Pinpoint the cell where the given text exists, returning its [x, y] midpoint coordinate. 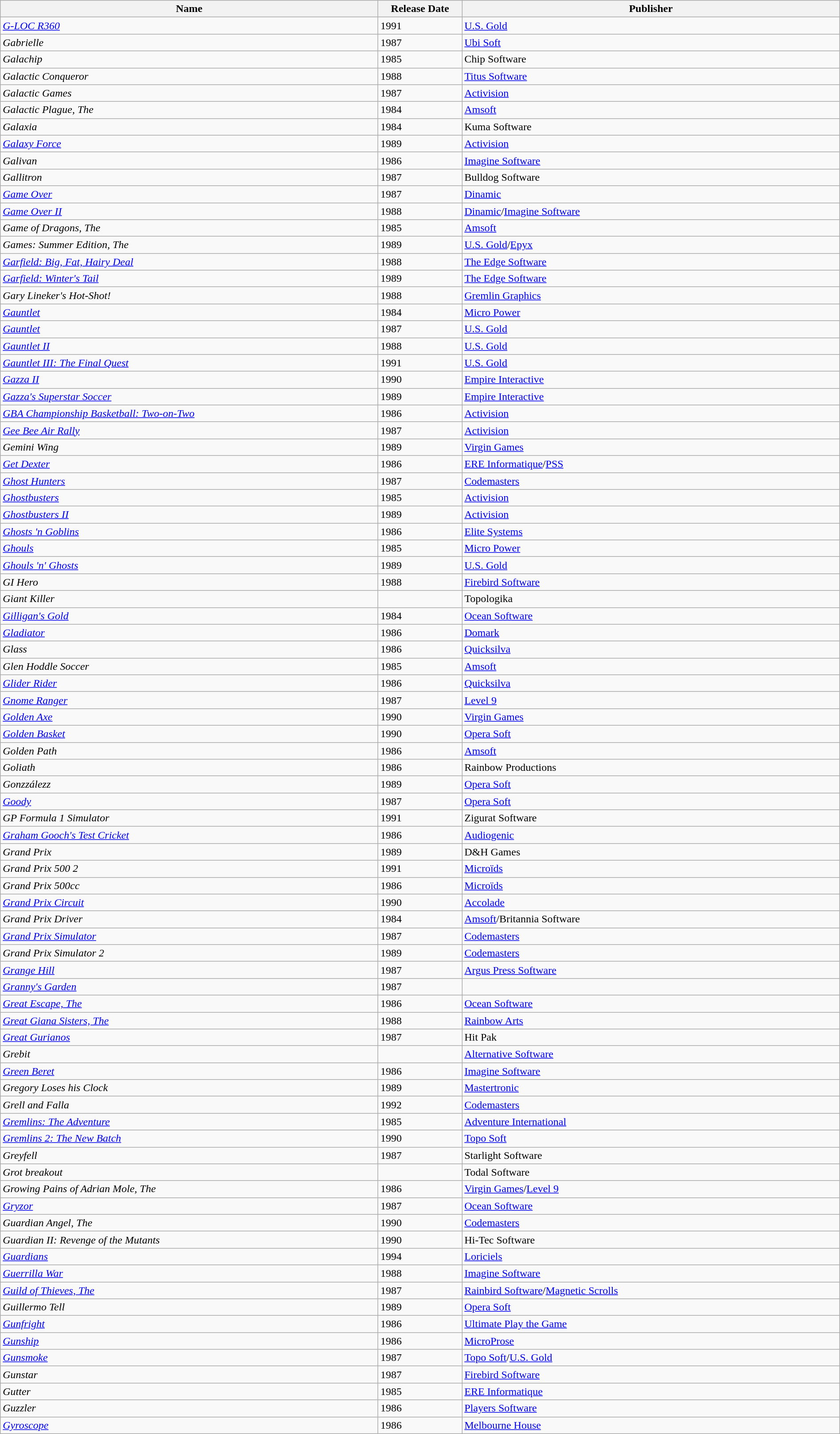
Hi-Tec Software [651, 1240]
Glider Rider [190, 683]
Gilligan's Gold [190, 616]
Gazza II [190, 380]
ERE Informatique/PSS [651, 464]
Growing Pains of Adrian Mole, The [190, 1189]
Gnome Ranger [190, 700]
Argus Press Software [651, 970]
Gremlin Graphics [651, 295]
Bulldog Software [651, 177]
Gremlins: The Adventure [190, 1122]
Melbourne House [651, 1425]
Ghostbusters II [190, 515]
Titus Software [651, 76]
Ghost Hunters [190, 481]
Grand Prix Simulator [190, 936]
Gauntlet III: The Final Quest [190, 363]
Adventure International [651, 1122]
GBA Championship Basketball: Two-on-Two [190, 413]
Dinamic/Imagine Software [651, 211]
Ubi Soft [651, 43]
Garfield: Winter's Tail [190, 279]
Great Gurianos [190, 1038]
Games: Summer Edition, The [190, 245]
Ghostbusters [190, 498]
ERE Informatique [651, 1391]
Gutter [190, 1391]
Kuma Software [651, 127]
Gabrielle [190, 43]
Starlight Software [651, 1155]
Amsoft/Britannia Software [651, 919]
Loriciels [651, 1256]
Grand Prix Simulator 2 [190, 953]
Ultimate Play the Game [651, 1324]
Galaxia [190, 127]
GP Formula 1 Simulator [190, 818]
Audiogenic [651, 835]
Grell and Falla [190, 1105]
GI Hero [190, 582]
Ghouls 'n' Ghosts [190, 565]
Get Dexter [190, 464]
Topologika [651, 599]
Gladiator [190, 633]
Golden Path [190, 751]
1994 [420, 1256]
Gary Lineker's Hot-Shot! [190, 295]
Gunship [190, 1341]
Gonzzálezz [190, 785]
Golden Axe [190, 717]
Galactic Conqueror [190, 76]
Game Over II [190, 211]
Gunfright [190, 1324]
Virgin Games/Level 9 [651, 1189]
Gemini Wing [190, 447]
Topo Soft/U.S. Gold [651, 1358]
Gryzor [190, 1206]
Graham Gooch's Test Cricket [190, 835]
Topo Soft [651, 1139]
U.S. Gold/Epyx [651, 245]
Accolade [651, 902]
Rainbow Arts [651, 1020]
Game of Dragons, The [190, 228]
Gunstar [190, 1375]
Players Software [651, 1408]
Gyroscope [190, 1425]
Grand Prix 500cc [190, 886]
Glass [190, 649]
Guerrilla War [190, 1273]
Game Over [190, 194]
Glen Hoddle Soccer [190, 666]
Level 9 [651, 700]
Garfield: Big, Fat, Hairy Deal [190, 262]
D&H Games [651, 852]
Guzzler [190, 1408]
Gregory Loses his Clock [190, 1088]
Gunsmoke [190, 1358]
Dinamic [651, 194]
Grand Prix Circuit [190, 902]
Goody [190, 801]
Great Giana Sisters, The [190, 1020]
Guardian Angel, The [190, 1223]
Mastertronic [651, 1088]
Galivan [190, 160]
Grand Prix [190, 852]
Release Date [420, 9]
Green Beret [190, 1071]
Name [190, 9]
Grange Hill [190, 970]
Golden Basket [190, 734]
G-LOC R360 [190, 26]
Ghouls [190, 548]
Grebit [190, 1054]
Alternative Software [651, 1054]
Zigurat Software [651, 818]
Todal Software [651, 1172]
Great Escape, The [190, 1003]
Guardians [190, 1256]
Greyfell [190, 1155]
Galachip [190, 59]
Guardian II: Revenge of the Mutants [190, 1240]
Publisher [651, 9]
Rainbird Software/Magnetic Scrolls [651, 1290]
Galactic Games [190, 93]
Guillermo Tell [190, 1307]
Gazza's Superstar Soccer [190, 396]
Chip Software [651, 59]
Granny's Garden [190, 987]
Ghosts 'n Goblins [190, 532]
Hit Pak [651, 1038]
Galactic Plague, The [190, 110]
Grot breakout [190, 1172]
Grand Prix Driver [190, 919]
1992 [420, 1105]
Goliath [190, 768]
Galaxy Force [190, 144]
Elite Systems [651, 532]
Guild of Thieves, The [190, 1290]
Gauntlet II [190, 346]
Domark [651, 633]
Gremlins 2: The New Batch [190, 1139]
Gee Bee Air Rally [190, 430]
Grand Prix 500 2 [190, 869]
MicroProse [651, 1341]
Giant Killer [190, 599]
Rainbow Productions [651, 768]
Gallitron [190, 177]
